Search for the cell housing the specified text and yield its [x, y] center coordinate. 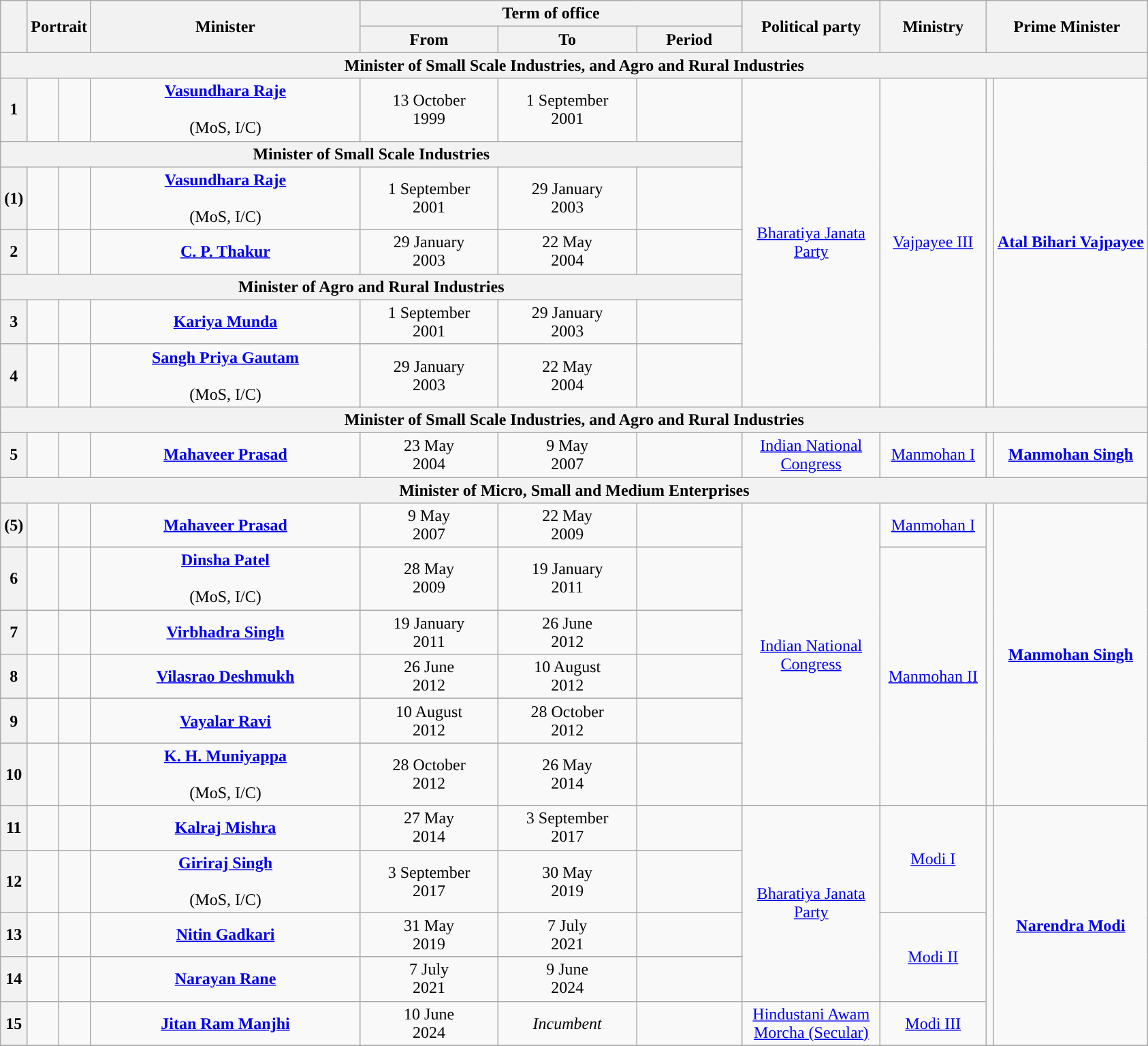
Dinsha Patel(MoS, I/C) [225, 579]
1 [14, 110]
13 [14, 934]
3 [14, 321]
5 [14, 455]
Narendra Modi [1070, 925]
Jitan Ram Manjhi [225, 1023]
Virbhadra Singh [225, 632]
Manmohan II [933, 677]
Modi I [933, 859]
Vajpayee III [933, 242]
Sangh Priya Gautam(MoS, I/C) [225, 375]
9 [14, 720]
Term of office [552, 14]
6 [14, 579]
22 May2009 [568, 526]
(5) [14, 526]
Narayan Rane [225, 979]
31 May2019 [429, 934]
Kalraj Mishra [225, 828]
28 May2009 [429, 579]
Atal Bihari Vajpayee [1070, 242]
Hindustani Awam Morcha (Secular) [812, 1023]
Vayalar Ravi [225, 720]
7 [14, 632]
K. H. Muniyappa(MoS, I/C) [225, 774]
8 [14, 677]
Vilasrao Deshmukh [225, 677]
Modi III [933, 1023]
12 [14, 881]
Ministry [933, 27]
10 [14, 774]
Giriraj Singh(MoS, I/C) [225, 881]
13 October1999 [429, 110]
10 June2024 [429, 1023]
Minister of Agro and Rural Industries [372, 287]
Kariya Munda [225, 321]
Prime Minister [1067, 27]
Minister of Micro, Small and Medium Enterprises [575, 490]
26 May2014 [568, 774]
Nitin Gadkari [225, 934]
To [568, 39]
From [429, 39]
23 May2004 [429, 455]
4 [14, 375]
2 [14, 252]
Minister of Small Scale Industries [372, 154]
(1) [14, 198]
30 May2019 [568, 881]
Period [689, 39]
Portrait [59, 27]
Incumbent [568, 1023]
9 June2024 [568, 979]
14 [14, 979]
Minister [225, 27]
11 [14, 828]
Political party [812, 27]
C. P. Thakur [225, 252]
Modi II [933, 957]
15 [14, 1023]
27 May2014 [429, 828]
